Capture the cell that displays the provided text and extract its [X, Y] central coordinate. 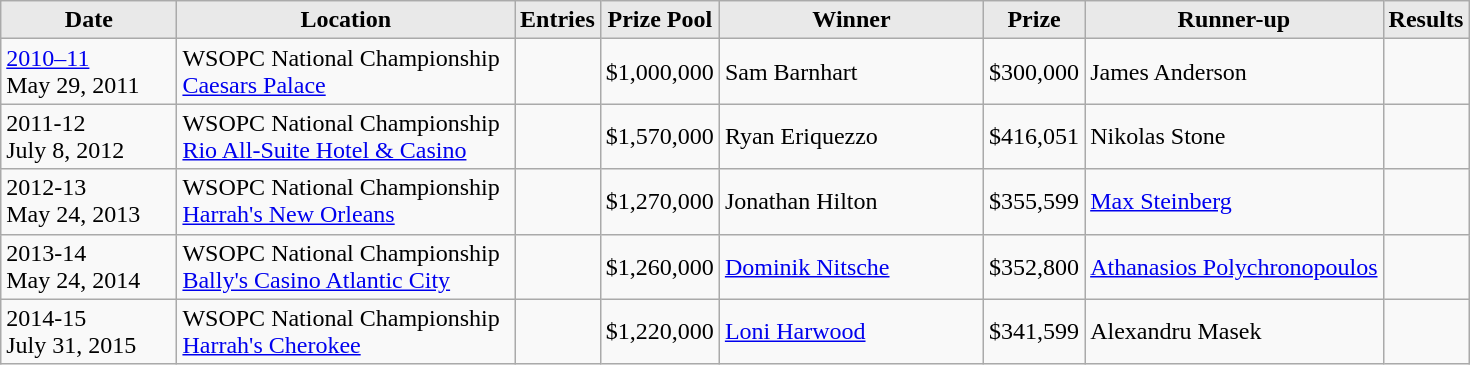
$416,051 [1034, 136]
James Anderson [1234, 72]
Loni Harwood [851, 332]
$355,599 [1034, 202]
Prize Pool [660, 20]
Dominik Nitsche [851, 266]
$300,000 [1034, 72]
Athanasios Polychronopoulos [1234, 266]
Alexandru Masek [1234, 332]
WSOPC National ChampionshipRio All-Suite Hotel & Casino [346, 136]
Nikolas Stone [1234, 136]
Ryan Eriquezzo [851, 136]
$1,220,000 [660, 332]
Location [346, 20]
$352,800 [1034, 266]
2013-14May 24, 2014 [89, 266]
$1,270,000 [660, 202]
$341,599 [1034, 332]
Prize [1034, 20]
Runner-up [1234, 20]
$1,000,000 [660, 72]
WSOPC National ChampionshipCaesars Palace [346, 72]
2014-15July 31, 2015 [89, 332]
Date [89, 20]
Winner [851, 20]
WSOPC National ChampionshipBally's Casino Atlantic City [346, 266]
Entries [558, 20]
Jonathan Hilton [851, 202]
2011-12July 8, 2012 [89, 136]
Results [1426, 20]
$1,570,000 [660, 136]
Max Steinberg [1234, 202]
WSOPC National ChampionshipHarrah's New Orleans [346, 202]
Sam Barnhart [851, 72]
$1,260,000 [660, 266]
2012-13May 24, 2013 [89, 202]
WSOPC National ChampionshipHarrah's Cherokee [346, 332]
2010–11May 29, 2011 [89, 72]
